Return [X, Y] of the center of cell containing provided text 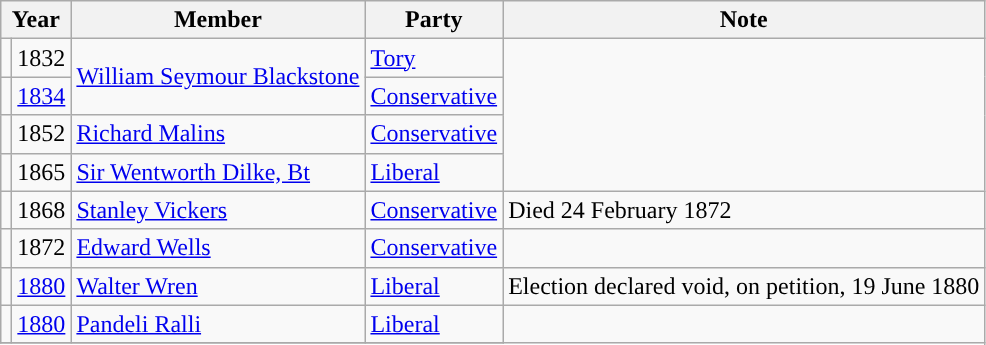
William Seymour Blackstone [218, 77]
Stanley Vickers [218, 210]
1865 [42, 172]
Party [434, 20]
Walter Wren [218, 286]
1852 [42, 134]
Edward Wells [218, 248]
Pandeli Ralli [218, 324]
Tory [434, 58]
Election declared void, on petition, 19 June 1880 [744, 286]
1872 [42, 248]
1868 [42, 210]
1834 [42, 96]
Richard Malins [218, 134]
Member [218, 20]
Sir Wentworth Dilke, Bt [218, 172]
Died 24 February 1872 [744, 210]
1832 [42, 58]
Year [36, 20]
Note [744, 20]
